Return (X, Y) of the center of cell containing provided text 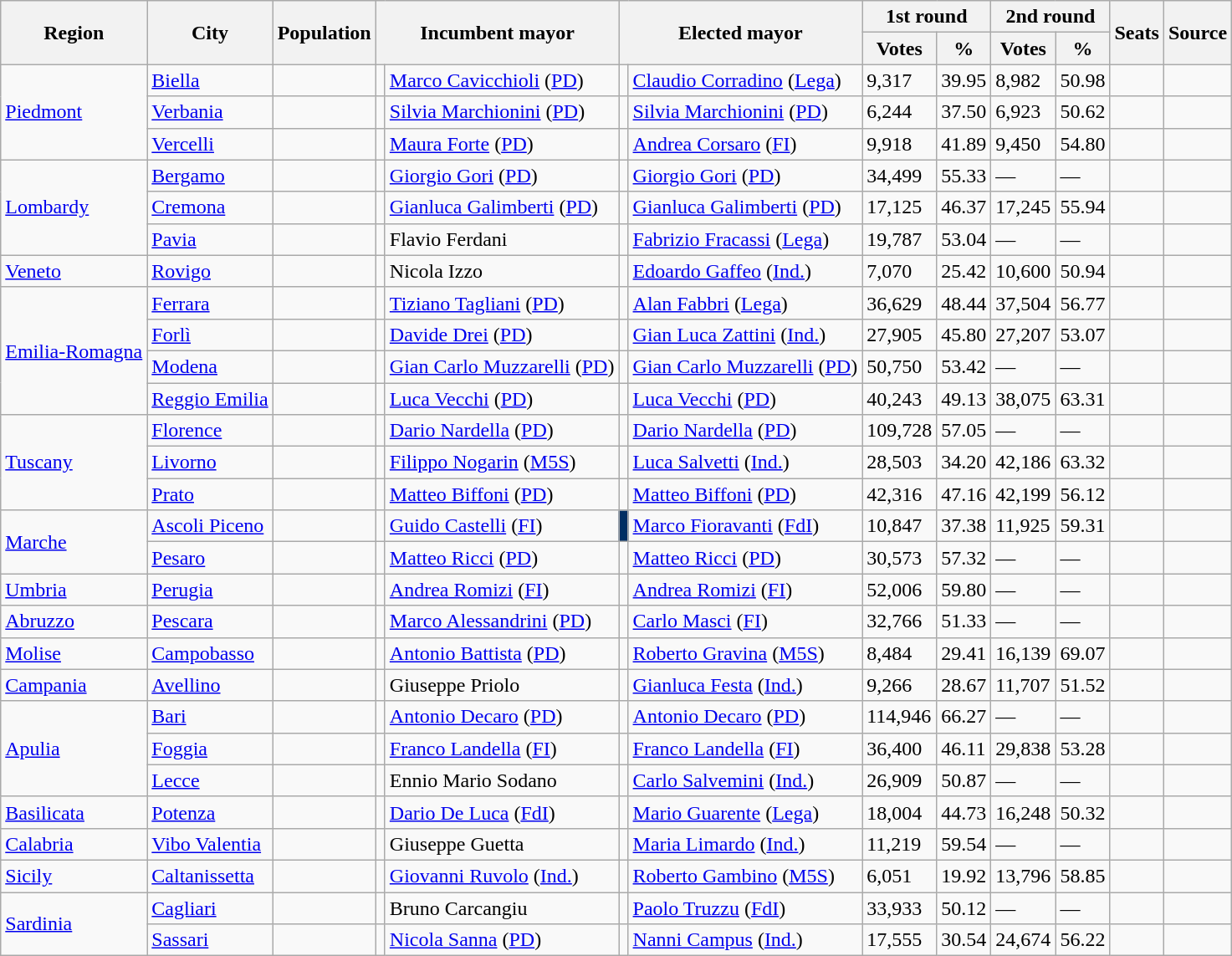
32,766 (900, 621)
Emilia-Romagna (74, 350)
Rovigo (210, 271)
18,004 (900, 812)
City (210, 33)
8,982 (1024, 80)
46.11 (964, 749)
Incumbent mayor (497, 33)
Abruzzo (74, 621)
55.33 (964, 176)
59.31 (1082, 526)
Sassari (210, 940)
Umbria (74, 590)
37.38 (964, 526)
6,051 (900, 876)
56.22 (1082, 940)
Bruno Carcangiu (502, 907)
Vercelli (210, 144)
55.94 (1082, 207)
19,787 (900, 239)
Forlì (210, 335)
Dario De Luca (FdI) (502, 812)
Avellino (210, 685)
50.62 (1082, 112)
Calabria (74, 844)
Bergamo (210, 176)
59.54 (964, 844)
56.12 (1082, 494)
37.50 (964, 112)
Campobasso (210, 653)
33,933 (900, 907)
48.44 (964, 303)
Fabrizio Fracassi (Lega) (745, 239)
16,139 (1024, 653)
Maria Limardo (Ind.) (745, 844)
Marco Fioravanti (FdI) (745, 526)
25.42 (964, 271)
Tiziano Tagliani (PD) (502, 303)
Ferrara (210, 303)
Nicola Sanna (PD) (502, 940)
Tuscany (74, 463)
57.05 (964, 431)
Davide Drei (PD) (502, 335)
9,450 (1024, 144)
Luca Salvetti (Ind.) (745, 463)
54.80 (1082, 144)
Piedmont (74, 112)
Gian Luca Zattini (Ind.) (745, 335)
Ennio Mario Sodano (502, 780)
53.28 (1082, 749)
17,245 (1024, 207)
Roberto Gambino (M5S) (745, 876)
Maura Forte (PD) (502, 144)
Vibo Valentia (210, 844)
11,707 (1024, 685)
34.20 (964, 463)
Biella (210, 80)
Bari (210, 717)
17,125 (900, 207)
39.95 (964, 80)
Prato (210, 494)
Region (74, 33)
114,946 (900, 717)
7,070 (900, 271)
50.87 (964, 780)
50,750 (900, 366)
Carlo Salvemini (Ind.) (745, 780)
50.98 (1082, 80)
Lombardy (74, 207)
37,504 (1024, 303)
19.92 (964, 876)
9,918 (900, 144)
Seats (1137, 33)
Source (1198, 33)
42,186 (1024, 463)
Pesaro (210, 558)
59.80 (964, 590)
66.27 (964, 717)
56.77 (1082, 303)
42,316 (900, 494)
Giuseppe Priolo (502, 685)
28,503 (900, 463)
50.32 (1082, 812)
34,499 (900, 176)
Roberto Gravina (M5S) (745, 653)
10,600 (1024, 271)
Campania (74, 685)
53.04 (964, 239)
Sardinia (74, 923)
44.73 (964, 812)
30.54 (964, 940)
Cremona (210, 207)
Florence (210, 431)
Foggia (210, 749)
Sicily (74, 876)
Gianluca Festa (Ind.) (745, 685)
53.07 (1082, 335)
17,555 (900, 940)
Edoardo Gaffeo (Ind.) (745, 271)
8,484 (900, 653)
Modena (210, 366)
26,909 (900, 780)
46.37 (964, 207)
29,838 (1024, 749)
Caltanissetta (210, 876)
42,199 (1024, 494)
51.52 (1082, 685)
Guido Castelli (FI) (502, 526)
Claudio Corradino (Lega) (745, 80)
Nicola Izzo (502, 271)
Carlo Masci (FI) (745, 621)
16,248 (1024, 812)
11,219 (900, 844)
Giovanni Ruvolo (Ind.) (502, 876)
47.16 (964, 494)
Antonio Battista (PD) (502, 653)
Alan Fabbri (Lega) (745, 303)
58.85 (1082, 876)
Verbania (210, 112)
51.33 (964, 621)
57.32 (964, 558)
36,400 (900, 749)
Ascoli Piceno (210, 526)
63.32 (1082, 463)
29.41 (964, 653)
Elected mayor (741, 33)
Marco Alessandrini (PD) (502, 621)
45.80 (964, 335)
Filippo Nogarin (M5S) (502, 463)
Lecce (210, 780)
41.89 (964, 144)
109,728 (900, 431)
Potenza (210, 812)
Livorno (210, 463)
Flavio Ferdani (502, 239)
Nanni Campus (Ind.) (745, 940)
Perugia (210, 590)
50.94 (1082, 271)
30,573 (900, 558)
2nd round (1051, 17)
Marche (74, 542)
6,923 (1024, 112)
53.42 (964, 366)
9,266 (900, 685)
Population (325, 33)
Giuseppe Guetta (502, 844)
13,796 (1024, 876)
10,847 (900, 526)
63.31 (1082, 399)
27,905 (900, 335)
Cagliari (210, 907)
Andrea Corsaro (FI) (745, 144)
11,925 (1024, 526)
Basilicata (74, 812)
Pavia (210, 239)
Reggio Emilia (210, 399)
Marco Cavicchioli (PD) (502, 80)
6,244 (900, 112)
28.67 (964, 685)
Paolo Truzzu (FdI) (745, 907)
49.13 (964, 399)
69.07 (1082, 653)
Veneto (74, 271)
9,317 (900, 80)
1st round (927, 17)
50.12 (964, 907)
Apulia (74, 749)
24,674 (1024, 940)
27,207 (1024, 335)
38,075 (1024, 399)
52,006 (900, 590)
40,243 (900, 399)
36,629 (900, 303)
Pescara (210, 621)
Mario Guarente (Lega) (745, 812)
Molise (74, 653)
